Provide the [x, y] coordinate of the cell's center where the given text is located.  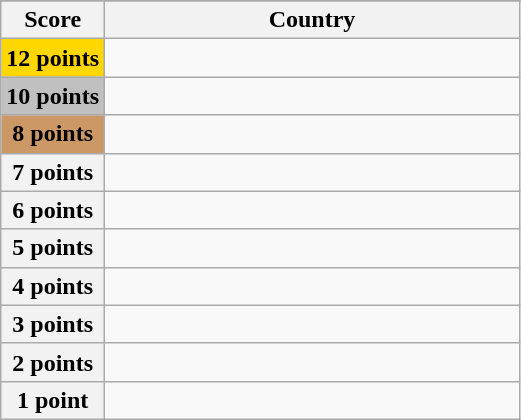
2 points [53, 362]
4 points [53, 286]
8 points [53, 134]
Country [312, 20]
12 points [53, 58]
1 point [53, 400]
7 points [53, 172]
5 points [53, 248]
3 points [53, 324]
6 points [53, 210]
Score [53, 20]
10 points [53, 96]
